Find where the given text appears and provide that cell's center as (X, Y) coordinate. 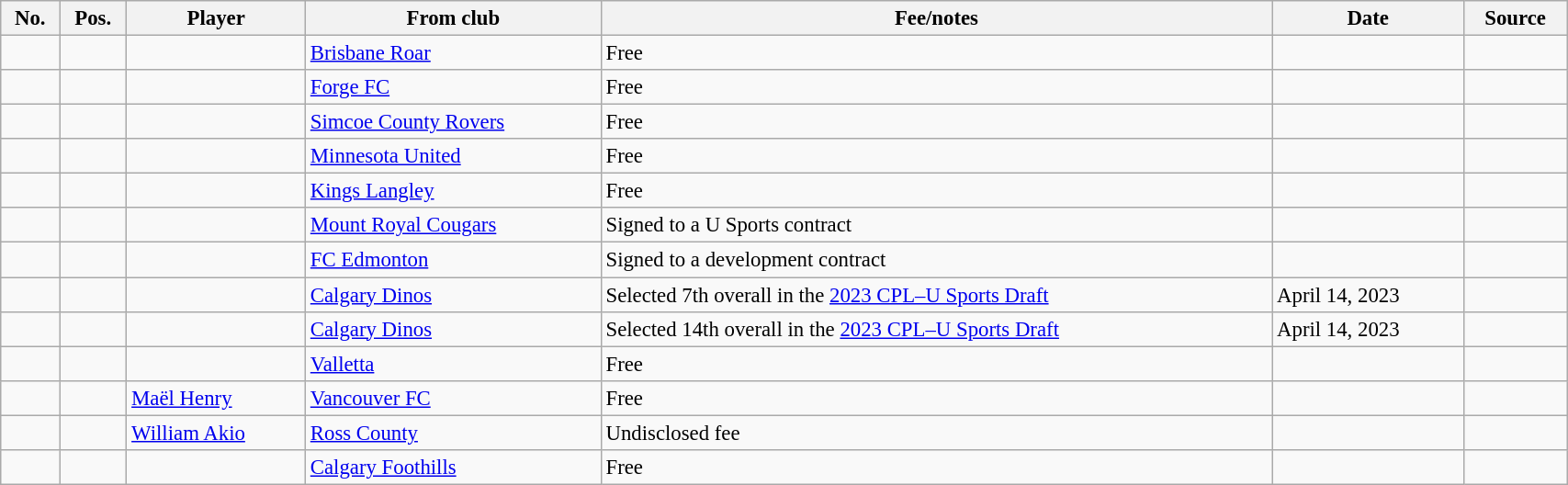
Selected 7th overall in the 2023 CPL–U Sports Draft (937, 295)
Player (217, 18)
Brisbane Roar (454, 53)
Undisclosed fee (937, 433)
Vancouver FC (454, 398)
Maël Henry (217, 398)
Calgary Foothills (454, 468)
Selected 14th overall in the 2023 CPL–U Sports Draft (937, 329)
Signed to a U Sports contract (937, 225)
Source (1516, 18)
Fee/notes (937, 18)
Minnesota United (454, 156)
Forge FC (454, 87)
No. (30, 18)
Ross County (454, 433)
From club (454, 18)
Valletta (454, 364)
Signed to a development contract (937, 260)
Pos. (94, 18)
Mount Royal Cougars (454, 225)
Date (1369, 18)
Simcoe County Rovers (454, 122)
Kings Langley (454, 191)
William Akio (217, 433)
FC Edmonton (454, 260)
